Identify which cell holds the provided text, then report its [x, y] central coordinate. 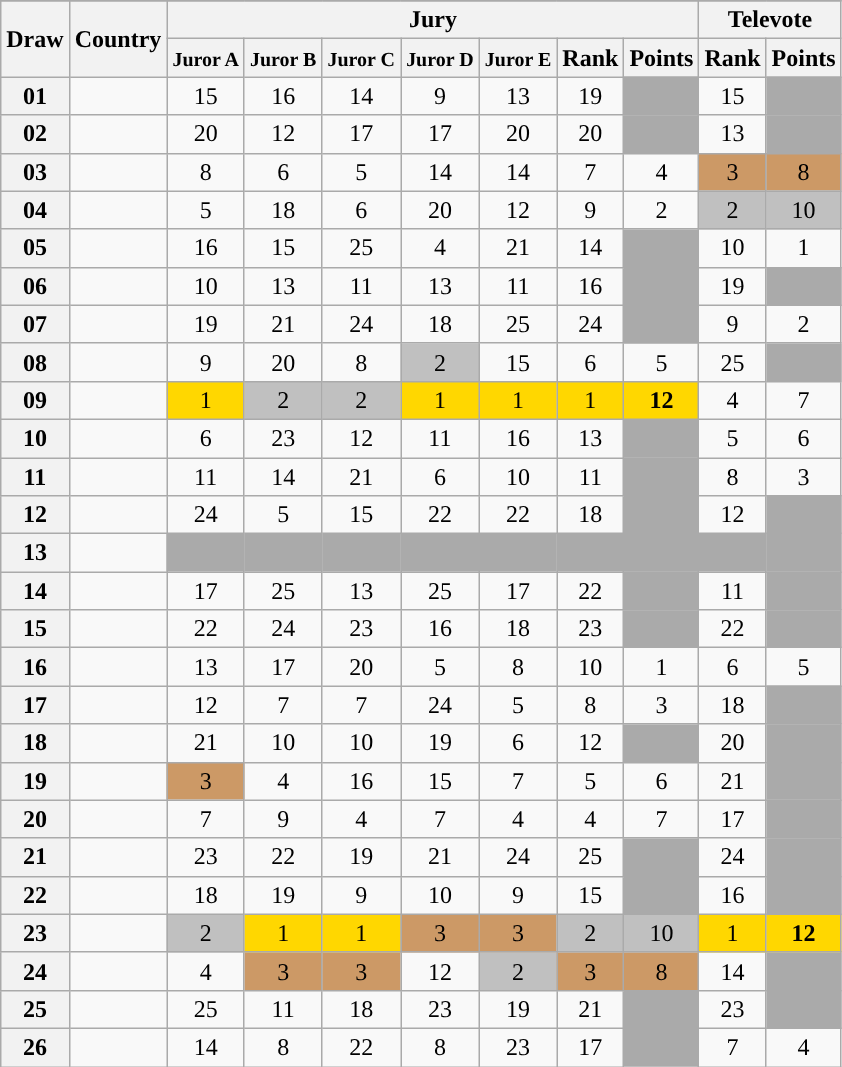
02 [35, 134]
Televote [770, 20]
01 [35, 96]
Juror C [362, 58]
26 [35, 1047]
05 [35, 248]
Juror D [440, 58]
Draw [35, 39]
Juror E [518, 58]
Jury [433, 20]
04 [35, 210]
07 [35, 324]
Country [118, 39]
Juror B [283, 58]
06 [35, 286]
03 [35, 172]
09 [35, 400]
Juror A [206, 58]
08 [35, 362]
